Determine the [x, y] coordinate at the center of the cell enclosing the given text.  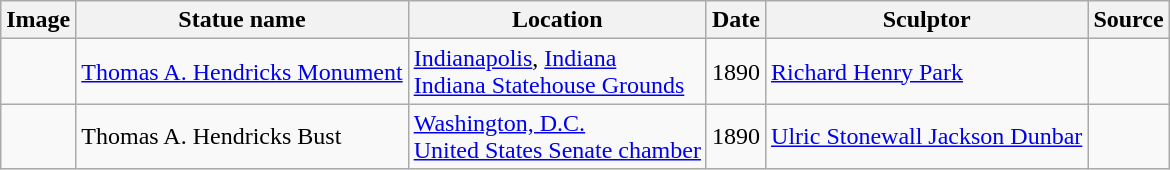
Sculptor [927, 20]
Statue name [242, 20]
Ulric Stonewall Jackson Dunbar [927, 136]
Thomas A. Hendricks Monument [242, 72]
Richard Henry Park [927, 72]
Washington, D.C.United States Senate chamber [557, 136]
Indianapolis, IndianaIndiana Statehouse Grounds [557, 72]
Location [557, 20]
Image [38, 20]
Date [736, 20]
Thomas A. Hendricks Bust [242, 136]
Source [1128, 20]
